Return the (X, Y) coordinate for the center point of the cell that contains the specified text.  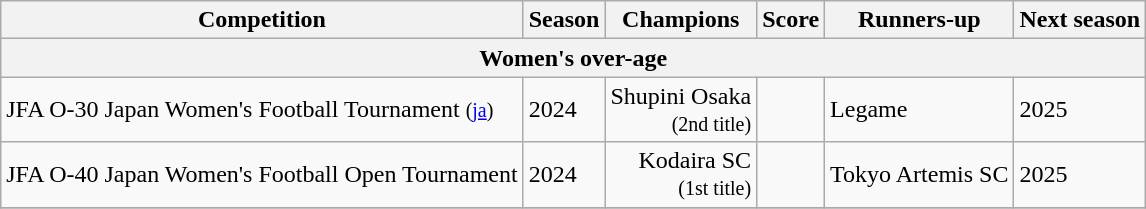
JFA O-40 Japan Women's Football Open Tournament (262, 174)
JFA O-30 Japan Women's Football Tournament (ja) (262, 110)
Women's over-age (574, 58)
Champions (681, 20)
Season (564, 20)
Score (791, 20)
Shupini Osaka (2nd title) (681, 110)
Kodaira SC (1st title) (681, 174)
Runners-up (920, 20)
Legame (920, 110)
Competition (262, 20)
Tokyo Artemis SC (920, 174)
Next season (1080, 20)
